Pinpoint the cell where the given text exists, returning its (X, Y) midpoint coordinate. 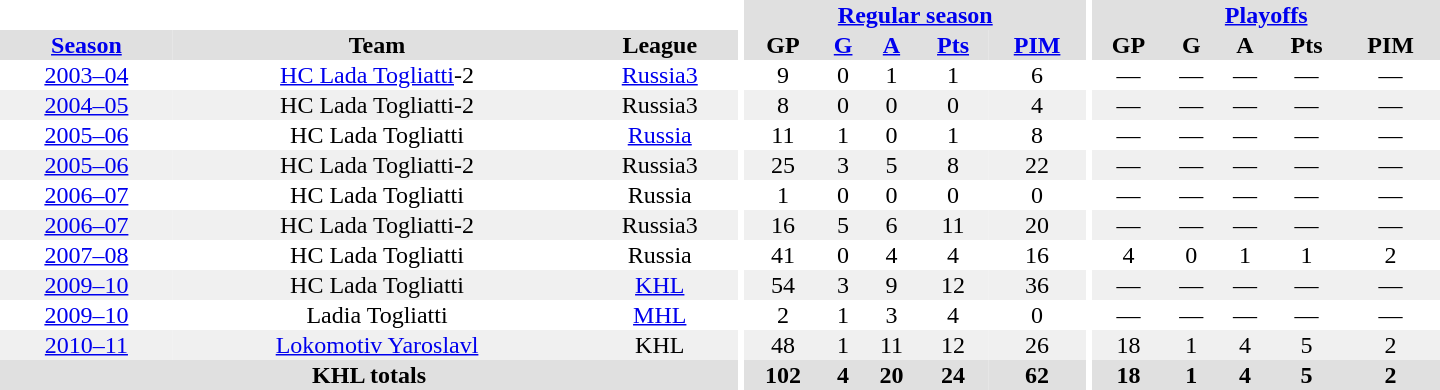
102 (782, 375)
2003–04 (86, 75)
24 (952, 375)
25 (782, 165)
Lokomotiv Yaroslavl (378, 345)
62 (1038, 375)
54 (782, 285)
Regular season (915, 15)
Team (378, 45)
48 (782, 345)
MHL (660, 315)
26 (1038, 345)
2010–11 (86, 345)
22 (1038, 165)
2007–08 (86, 255)
41 (782, 255)
Season (86, 45)
Ladia Togliatti (378, 315)
League (660, 45)
Playoffs (1266, 15)
2004–05 (86, 105)
KHL totals (369, 375)
36 (1038, 285)
